For the text-containing cell, return its midpoint in (x, y) coordinate format. 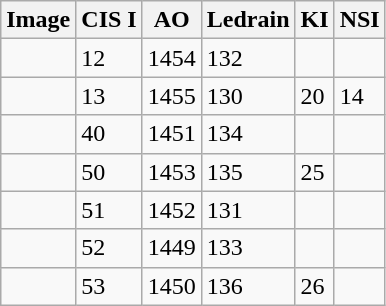
53 (109, 286)
13 (109, 96)
26 (314, 286)
25 (314, 172)
CIS I (109, 20)
134 (248, 134)
1455 (172, 96)
Image (38, 20)
Ledrain (248, 20)
1453 (172, 172)
135 (248, 172)
133 (248, 248)
1452 (172, 210)
1454 (172, 58)
52 (109, 248)
131 (248, 210)
1449 (172, 248)
40 (109, 134)
51 (109, 210)
AO (172, 20)
12 (109, 58)
130 (248, 96)
1450 (172, 286)
136 (248, 286)
NSI (360, 20)
14 (360, 96)
KI (314, 20)
1451 (172, 134)
132 (248, 58)
20 (314, 96)
50 (109, 172)
